Locate the cell with the specified text and output its [X, Y] center coordinate. 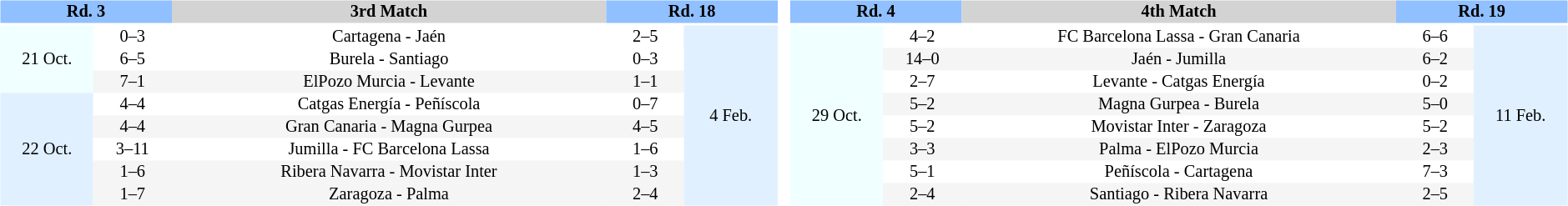
6–2 [1435, 60]
0–2 [1435, 82]
1–3 [646, 172]
FC Barcelona Lassa - Gran Canaria [1178, 37]
Cartagena - Jaén [389, 37]
22 Oct. [47, 150]
Rd. 19 [1482, 12]
4–2 [923, 37]
7–1 [132, 82]
Gran Canaria - Magna Gurpea [389, 127]
4 Feb. [731, 115]
4–5 [646, 127]
Zaragoza - Palma [389, 195]
14–0 [923, 60]
4th Match [1178, 12]
Levante - Catgas Energía [1178, 82]
ElPozo Murcia - Levante [389, 82]
0–7 [646, 105]
3rd Match [389, 12]
Magna Gurpea - Burela [1178, 105]
2–3 [1435, 150]
Catgas Energía - Peñíscola [389, 105]
2–7 [923, 82]
Movistar Inter - Zaragoza [1178, 127]
5–1 [923, 172]
1–1 [646, 82]
Burela - Santiago [389, 60]
21 Oct. [47, 58]
29 Oct. [837, 115]
Ribera Navarra - Movistar Inter [389, 172]
Rd. 3 [85, 12]
Santiago - Ribera Navarra [1178, 195]
6–6 [1435, 37]
Palma - ElPozo Murcia [1178, 150]
Jumilla - FC Barcelona Lassa [389, 150]
Rd. 18 [693, 12]
3–11 [132, 150]
Peñíscola - Cartagena [1178, 172]
3–3 [923, 150]
Rd. 4 [876, 12]
Jaén - Jumilla [1178, 60]
5–0 [1435, 105]
6–5 [132, 60]
1–7 [132, 195]
11 Feb. [1520, 115]
7–3 [1435, 172]
